Detect which cell encompasses the target text, then output its [x, y] center coordinate. 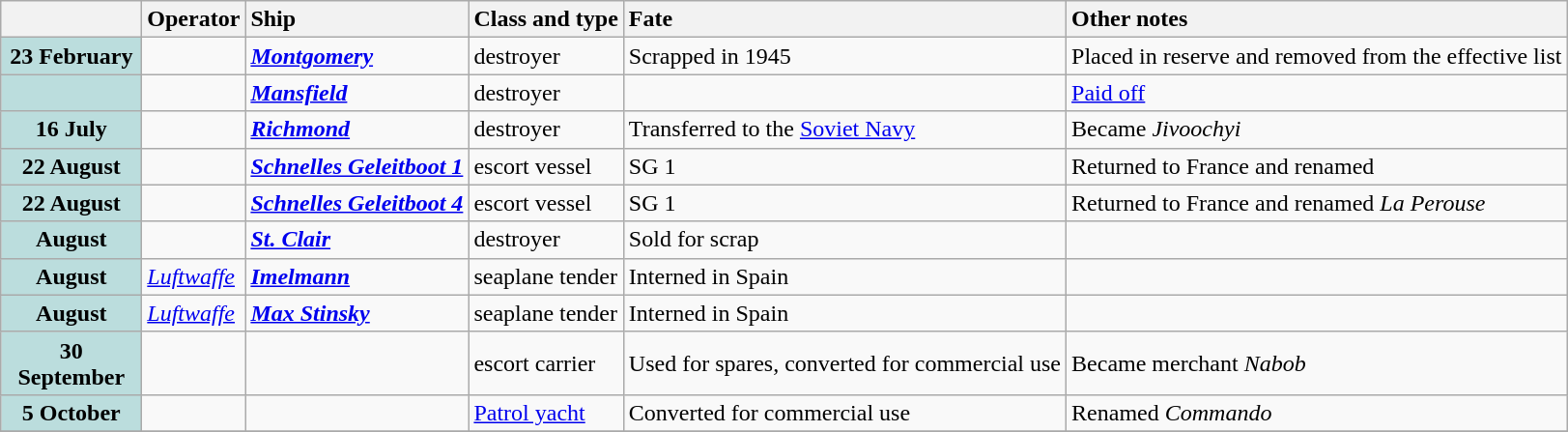
Returned to France and renamed [1317, 166]
Schnelles Geleitboot 1 [357, 166]
Paid off [1317, 93]
30 September [71, 363]
Imelmann [357, 276]
Scrapped in 1945 [844, 56]
Richmond [357, 130]
St. Clair [357, 240]
Class and type [546, 19]
Became Jivoochyi [1317, 130]
Other notes [1317, 19]
Schnelles Geleitboot 4 [357, 203]
5 October [71, 413]
Fate [844, 19]
Renamed Commando [1317, 413]
escort carrier [546, 363]
Returned to France and renamed La Perouse [1317, 203]
Ship [357, 19]
Placed in reserve and removed from the effective list [1317, 56]
Sold for scrap [844, 240]
Converted for commercial use [844, 413]
16 July [71, 130]
23 February [71, 56]
Became merchant Nabob [1317, 363]
Mansfield [357, 93]
Montgomery [357, 56]
Operator [193, 19]
Patrol yacht [546, 413]
Transferred to the Soviet Navy [844, 130]
Max Stinsky [357, 313]
Used for spares, converted for commercial use [844, 363]
